Extract the [X, Y] coordinate from the center of the cell holding the provided text.  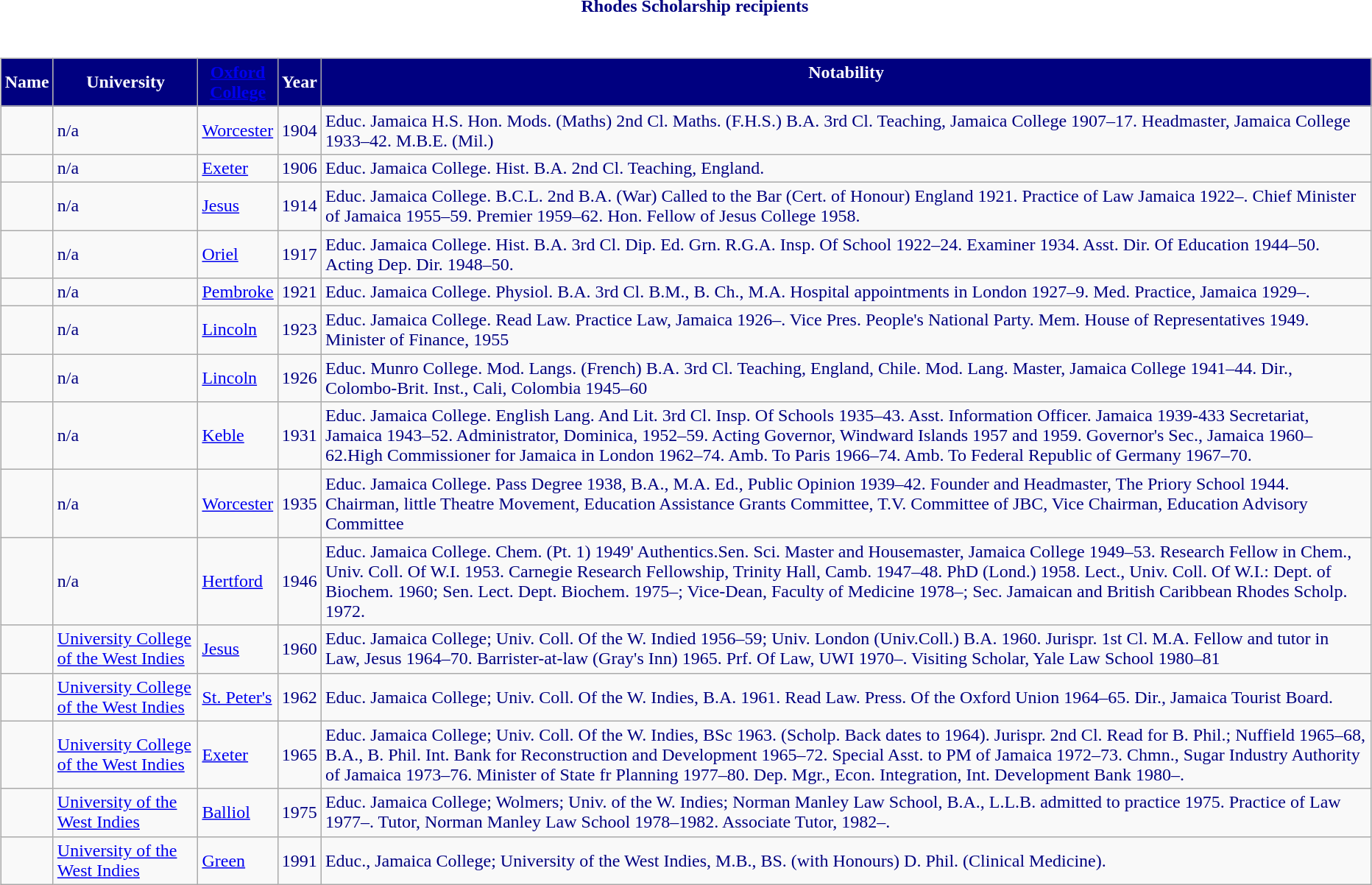
1923 [299, 330]
Educ., Jamaica College; University of the West Indies, M.B., BS. (with Honours) D. Phil. (Clinical Medicine). [846, 860]
1935 [299, 504]
Educ. Jamaica College. Physiol. B.A. 3rd Cl. B.M., B. Ch., M.A. Hospital appointments in London 1927–9. Med. Practice, Jamaica 1929–. [846, 292]
1931 [299, 436]
1906 [299, 168]
Year [299, 82]
Balliol [238, 813]
Oriel [238, 253]
1904 [299, 130]
1975 [299, 813]
University [125, 82]
1962 [299, 697]
1914 [299, 206]
St. Peter's [238, 697]
1946 [299, 582]
1921 [299, 292]
Educ. Jamaica College. Hist. B.A. 2nd Cl. Teaching, England. [846, 168]
1991 [299, 860]
Hertford [238, 582]
OxfordCollege [238, 82]
Green [238, 860]
1926 [299, 378]
Name [26, 82]
Notability [846, 82]
1965 [299, 755]
1960 [299, 649]
Pembroke [238, 292]
Educ. Jamaica College; Univ. Coll. Of the W. Indies, B.A. 1961. Read Law. Press. Of the Oxford Union 1964–65. Dir., Jamaica Tourist Board. [846, 697]
Keble [238, 436]
1917 [299, 253]
